Return [X, Y] of the center of cell containing provided text 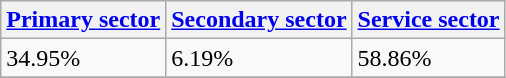
34.95% [84, 58]
Secondary sector [259, 20]
6.19% [259, 58]
Primary sector [84, 20]
58.86% [428, 58]
Service sector [428, 20]
